Search for the cell housing the specified text and yield its (X, Y) center coordinate. 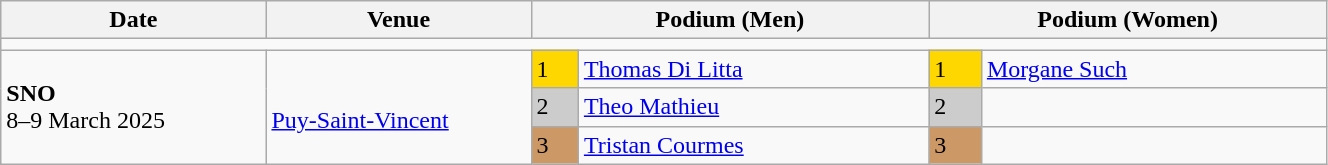
Podium (Men) (730, 20)
SNO 8–9 March 2025 (134, 107)
Puy-Saint-Vincent (398, 107)
Tristan Courmes (753, 145)
Morgane Such (1154, 69)
Podium (Women) (1128, 20)
Date (134, 20)
Venue (398, 20)
Thomas Di Litta (753, 69)
Theo Mathieu (753, 107)
